Pinpoint the cell where the given text exists, returning its [x, y] midpoint coordinate. 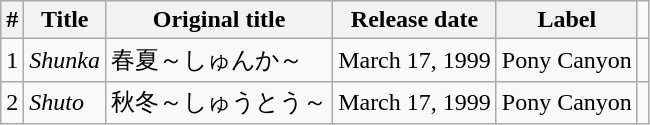
Label [566, 20]
Release date [415, 20]
春夏～しゅんか～ [220, 60]
Shunka [65, 60]
2 [12, 102]
1 [12, 60]
秋冬～しゅうとう～ [220, 102]
Title [65, 20]
# [12, 20]
Shuto [65, 102]
Original title [220, 20]
